Detect which cell encompasses the target text, then output its (X, Y) center coordinate. 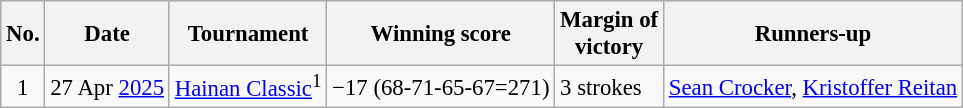
Date (107, 34)
Sean Crocker, Kristoffer Reitan (812, 87)
Hainan Classic1 (248, 87)
Winning score (441, 34)
1 (23, 87)
Margin ofvictory (610, 34)
3 strokes (610, 87)
Tournament (248, 34)
−17 (68-71-65-67=271) (441, 87)
27 Apr 2025 (107, 87)
No. (23, 34)
Runners-up (812, 34)
